Locate the cell with the specified text and output its [X, Y] center coordinate. 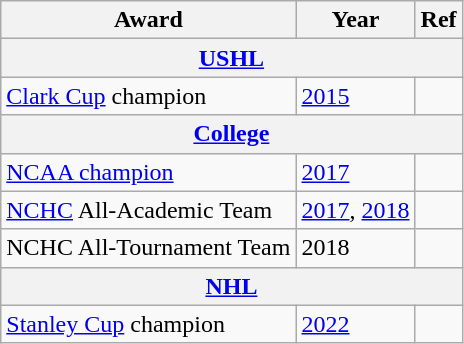
Stanley Cup champion [148, 324]
College [232, 134]
Award [148, 20]
Ref [438, 20]
2018 [356, 248]
NCAA champion [148, 172]
NCHC All-Academic Team [148, 210]
2017 [356, 172]
2022 [356, 324]
NCHC All-Tournament Team [148, 248]
Clark Cup champion [148, 96]
Year [356, 20]
2015 [356, 96]
2017, 2018 [356, 210]
NHL [232, 286]
USHL [232, 58]
